Detect which cell encompasses the target text, then output its [x, y] center coordinate. 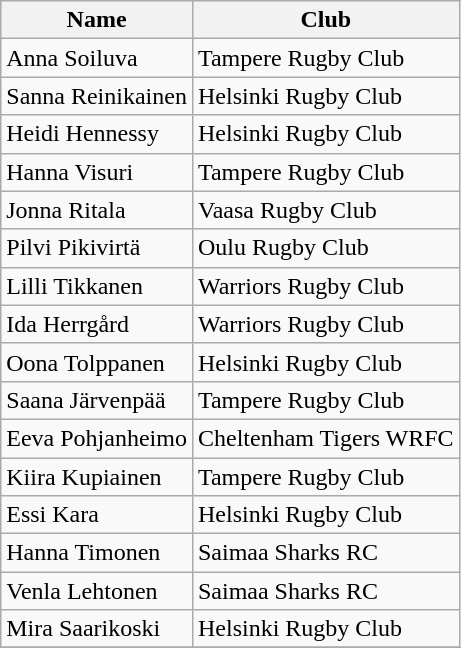
Saana Järvenpää [97, 400]
Mira Saarikoski [97, 629]
Vaasa Rugby Club [326, 210]
Oulu Rugby Club [326, 248]
Anna Soiluva [97, 58]
Name [97, 20]
Club [326, 20]
Oona Tolppanen [97, 362]
Venla Lehtonen [97, 591]
Heidi Hennessy [97, 134]
Lilli Tikkanen [97, 286]
Cheltenham Tigers WRFC [326, 438]
Eeva Pohjanheimo [97, 438]
Pilvi Pikivirtä [97, 248]
Jonna Ritala [97, 210]
Ida Herrgård [97, 324]
Hanna Visuri [97, 172]
Kiira Kupiainen [97, 477]
Sanna Reinikainen [97, 96]
Essi Kara [97, 515]
Hanna Timonen [97, 553]
